Find where the given text appears and provide that cell's center as (X, Y) coordinate. 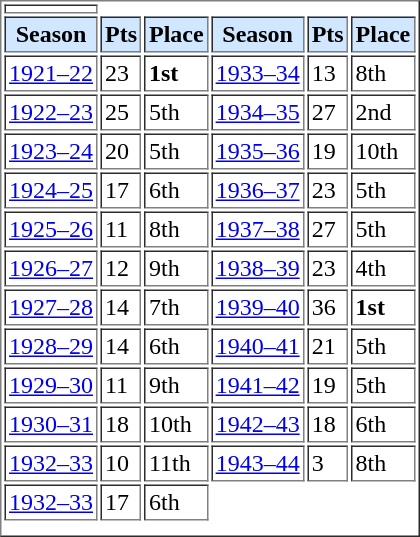
1942–43 (258, 424)
1923–24 (50, 152)
1928–29 (50, 346)
1938–39 (258, 268)
2nd (383, 112)
20 (120, 152)
1927–28 (50, 308)
1934–35 (258, 112)
36 (328, 308)
1924–25 (50, 190)
1935–36 (258, 152)
1933–34 (258, 74)
1939–40 (258, 308)
1943–44 (258, 464)
10 (120, 464)
1940–41 (258, 346)
1921–22 (50, 74)
13 (328, 74)
4th (383, 268)
3 (328, 464)
21 (328, 346)
25 (120, 112)
1922–23 (50, 112)
1930–31 (50, 424)
1929–30 (50, 386)
1925–26 (50, 230)
11th (176, 464)
1936–37 (258, 190)
1937–38 (258, 230)
12 (120, 268)
1941–42 (258, 386)
7th (176, 308)
1926–27 (50, 268)
